Output the [X, Y] coordinate of the center of the cell containing the given text.  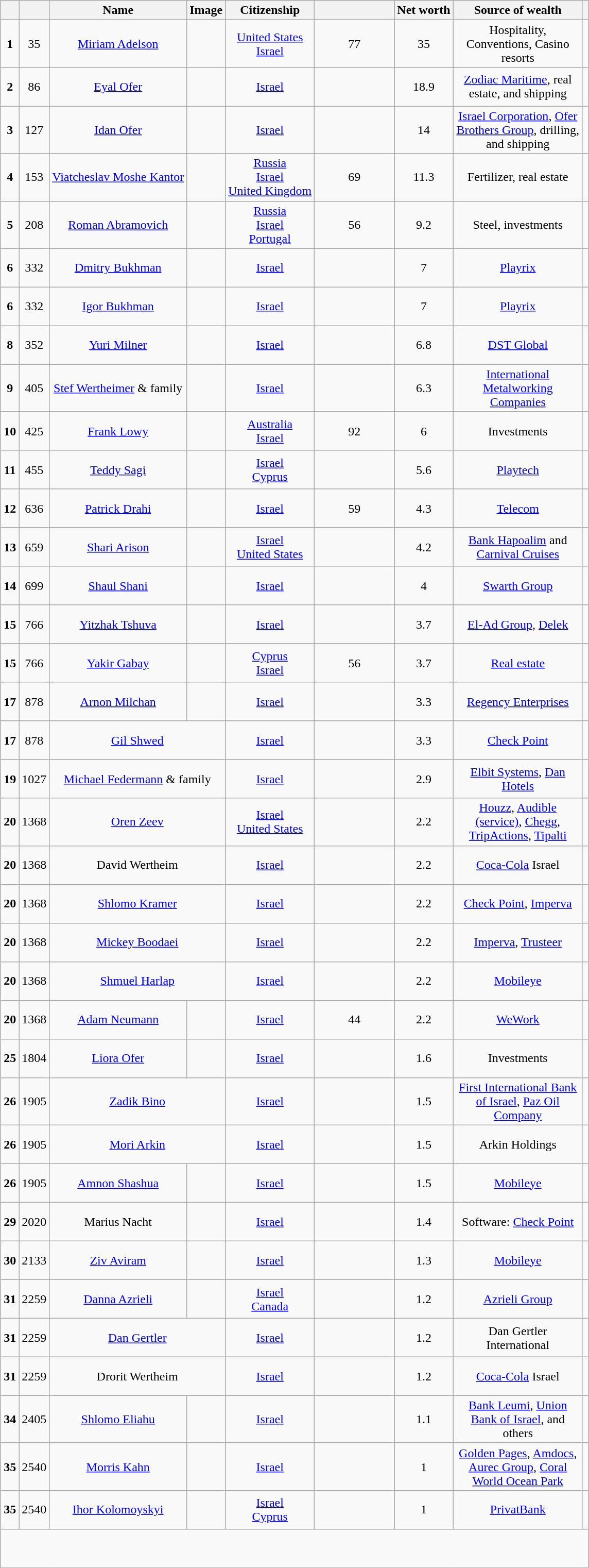
Shmuel Harlap [137, 981]
59 [354, 508]
Dan Gertler [137, 1338]
Eyal Ofer [118, 87]
11 [10, 470]
Name [118, 10]
Shlomo Eliahu [118, 1419]
Morris Kahn [118, 1466]
1.3 [424, 1260]
Zodiac Maritime, real estate, and shipping [518, 87]
Viatcheslav Moshe Kantor [118, 177]
5 [10, 225]
Cyprus Israel [270, 663]
Idan Ofer [118, 130]
Amnon Shashua [118, 1183]
Net worth [424, 10]
Dan Gertler International [518, 1338]
Playtech [518, 470]
David Wertheim [137, 865]
Drorit Wertheim [137, 1376]
425 [34, 431]
86 [34, 87]
659 [34, 547]
Swarth Group [518, 585]
352 [34, 345]
Igor Bukhman [118, 306]
Real estate [518, 663]
69 [354, 177]
2.9 [424, 779]
Danna Azrieli [118, 1299]
Mori Arkin [137, 1144]
Ziv Aviram [118, 1260]
25 [10, 1058]
18.9 [424, 87]
Source of wealth [518, 10]
Russia Israel United Kingdom [270, 177]
International Metalworking Companies [518, 388]
PrivatBank [518, 1510]
Adam Neumann [118, 1019]
2020 [34, 1221]
Gil Shwed [137, 740]
Stef Wertheimer & family [118, 388]
405 [34, 388]
11.3 [424, 177]
Miriam Adelson [118, 44]
1.6 [424, 1058]
208 [34, 225]
Bank Hapoalim and Carnival Cruises [518, 547]
Azrieli Group [518, 1299]
30 [10, 1260]
Roman Abramovich [118, 225]
Russia Israel Portugal [270, 225]
Arkin Holdings [518, 1144]
Telecom [518, 508]
92 [354, 431]
Michael Federmann & family [137, 779]
El-Ad Group, Delek [518, 625]
10 [10, 431]
Mickey Boodaei [137, 942]
5.6 [424, 470]
4.2 [424, 547]
455 [34, 470]
Israel Canada [270, 1299]
DST Global [518, 345]
2405 [34, 1419]
Image [206, 10]
3 [10, 130]
Houzz, Audible (service), Chegg, TripActions, Tipalti [518, 822]
4.3 [424, 508]
12 [10, 508]
6.3 [424, 388]
699 [34, 585]
Yitzhak Tshuva [118, 625]
First International Bank of Israel, Paz Oil Company [518, 1101]
Oren Zeev [137, 822]
1.1 [424, 1419]
636 [34, 508]
2133 [34, 1260]
2 [10, 87]
1.4 [424, 1221]
29 [10, 1221]
77 [354, 44]
Steel, investments [518, 225]
WeWork [518, 1019]
Patrick Drahi [118, 508]
Citizenship [270, 10]
Golden Pages, Amdocs, Aurec Group, Coral World Ocean Park [518, 1466]
153 [34, 177]
Hospitality, Conventions, Casino resorts [518, 44]
44 [354, 1019]
1804 [34, 1058]
Software: Check Point [518, 1221]
Shari Arison [118, 547]
Frank Lowy [118, 431]
Teddy Sagi [118, 470]
Check Point [518, 740]
19 [10, 779]
Dmitry Bukhman [118, 268]
127 [34, 130]
9.2 [424, 225]
13 [10, 547]
Ihor Kolomoyskyi [118, 1510]
6.8 [424, 345]
Australia Israel [270, 431]
Israel Corporation, Ofer Brothers Group, drilling, and shipping [518, 130]
Elbit Systems, Dan Hotels [518, 779]
Yakir Gabay [118, 663]
Fertilizer, real estate [518, 177]
9 [10, 388]
Imperva, Trusteer [518, 942]
Shlomo Kramer [137, 904]
34 [10, 1419]
United States Israel [270, 44]
1027 [34, 779]
Shaul Shani [118, 585]
Arnon Milchan [118, 702]
Bank Leumi, Union Bank of Israel, and others [518, 1419]
8 [10, 345]
Yuri Milner [118, 345]
Liora Ofer [118, 1058]
Check Point, Imperva [518, 904]
Zadik Bino [137, 1101]
Marius Nacht [118, 1221]
Regency Enterprises [518, 702]
